Search for the cell housing the specified text and yield its (x, y) center coordinate. 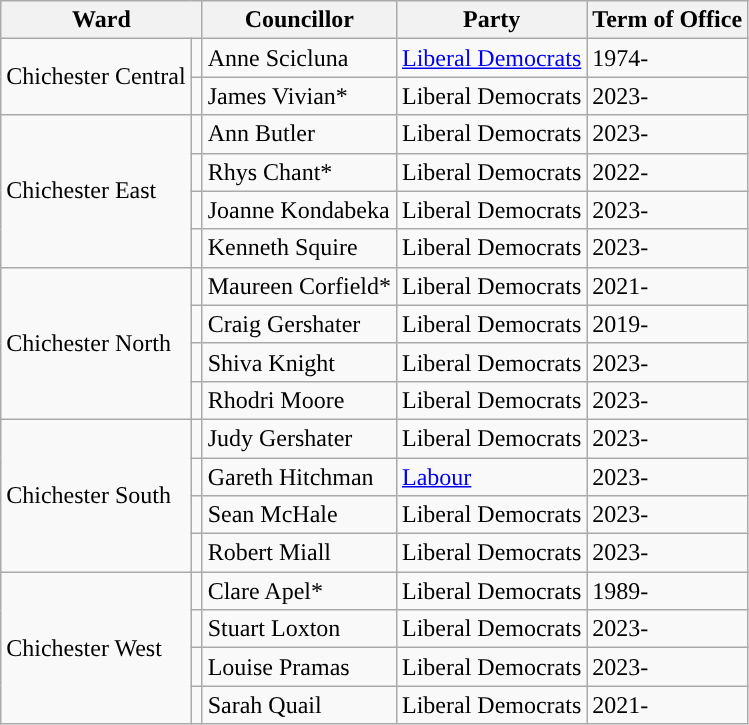
Sarah Quail (299, 705)
James Vivian* (299, 96)
Kenneth Squire (299, 248)
Gareth Hitchman (299, 477)
Chichester East (96, 191)
Chichester West (96, 648)
Sean McHale (299, 515)
Rhodri Moore (299, 400)
Clare Apel* (299, 591)
Craig Gershater (299, 324)
2022- (668, 172)
Ward (102, 20)
Term of Office (668, 20)
Ann Butler (299, 134)
Party (491, 20)
Shiva Knight (299, 362)
Councillor (299, 20)
Chichester South (96, 495)
Maureen Corfield* (299, 286)
Judy Gershater (299, 438)
2019- (668, 324)
Joanne Kondabeka (299, 210)
Anne Scicluna (299, 58)
Chichester Central (96, 77)
Stuart Loxton (299, 629)
Rhys Chant* (299, 172)
Louise Pramas (299, 667)
Labour (491, 477)
1989- (668, 591)
1974- (668, 58)
Chichester North (96, 343)
Robert Miall (299, 553)
